Identify which cell holds the provided text, then report its [X, Y] central coordinate. 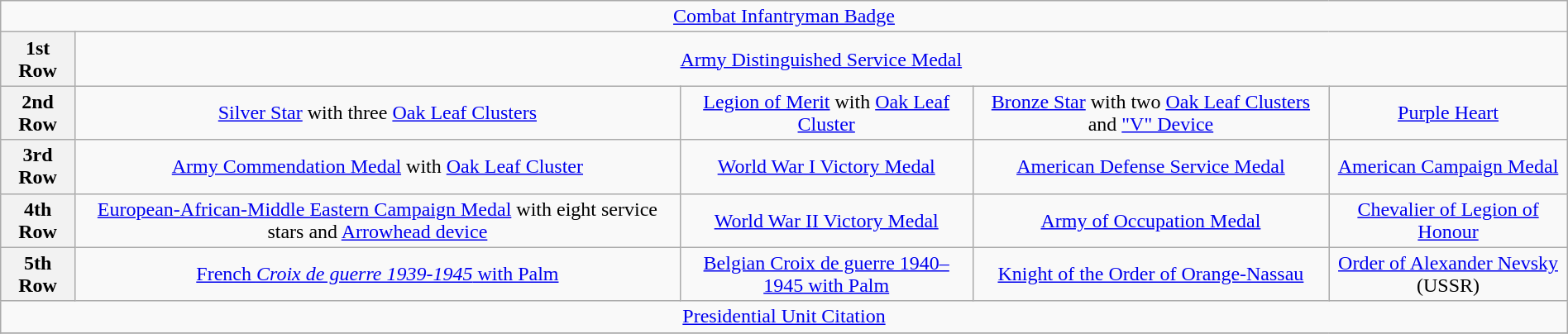
Order of Alexander Nevsky (USSR) [1448, 274]
Knight of the Order of Orange-Nassau [1151, 274]
4th Row [38, 220]
Chevalier of Legion of Honour [1448, 220]
Silver Star with three Oak Leaf Clusters [377, 112]
1st Row [38, 60]
World War II Victory Medal [826, 220]
Belgian Croix de guerre 1940–1945 with Palm [826, 274]
World War I Victory Medal [826, 167]
Army Distinguished Service Medal [820, 60]
American Campaign Medal [1448, 167]
5th Row [38, 274]
American Defense Service Medal [1151, 167]
2nd Row [38, 112]
Combat Infantryman Badge [784, 17]
French Croix de guerre 1939-1945 with Palm [377, 274]
Legion of Merit with Oak Leaf Cluster [826, 112]
Purple Heart [1448, 112]
Presidential Unit Citation [784, 317]
Bronze Star with two Oak Leaf Clusters and "V" Device [1151, 112]
3rd Row [38, 167]
Army of Occupation Medal [1151, 220]
Army Commendation Medal with Oak Leaf Cluster [377, 167]
European-African-Middle Eastern Campaign Medal with eight service stars and Arrowhead device [377, 220]
